Return (X, Y) of the center of cell containing provided text 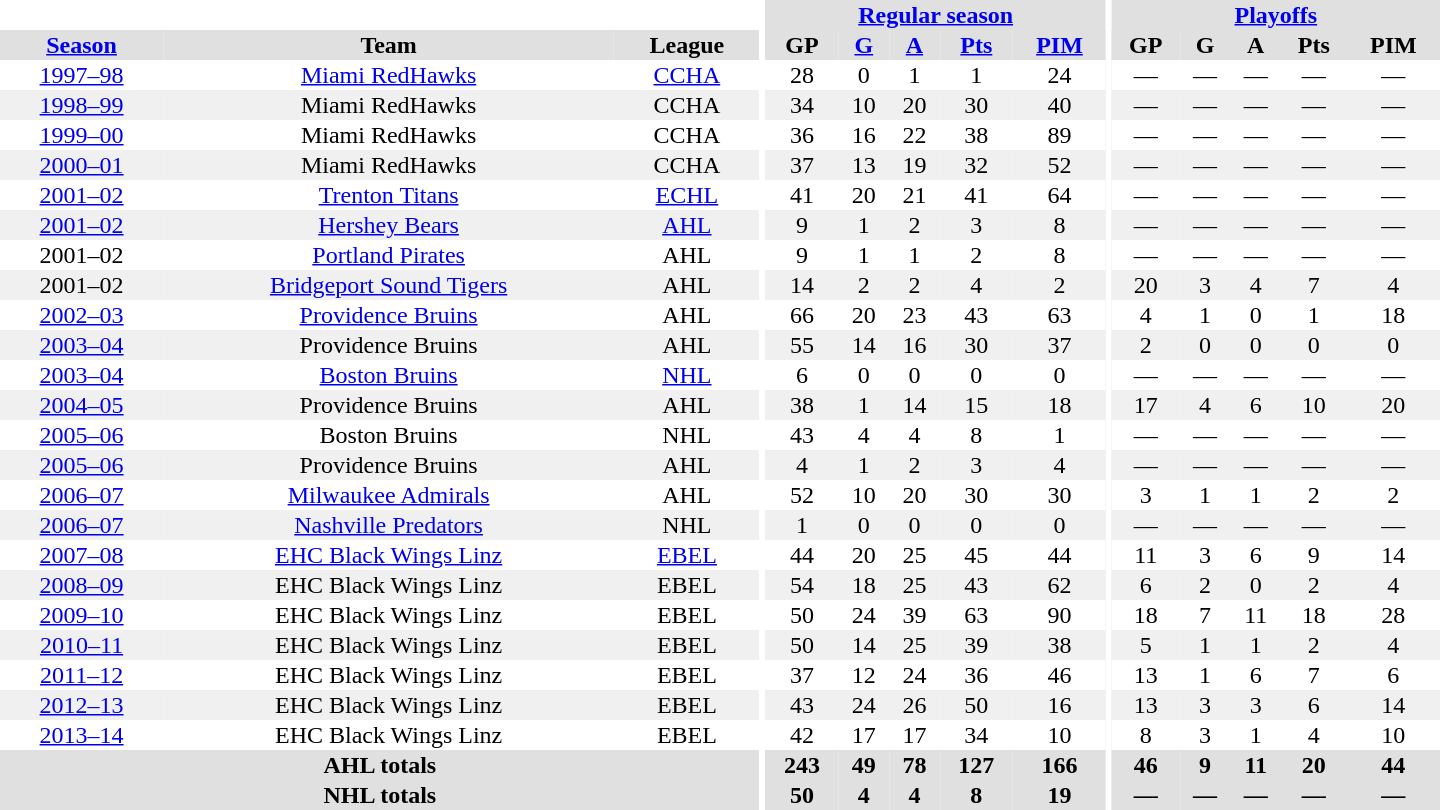
1999–00 (82, 135)
2004–05 (82, 405)
Hershey Bears (388, 225)
15 (976, 405)
21 (914, 195)
127 (976, 765)
League (687, 45)
32 (976, 165)
2011–12 (82, 675)
89 (1060, 135)
166 (1060, 765)
22 (914, 135)
Bridgeport Sound Tigers (388, 285)
Playoffs (1276, 15)
62 (1060, 585)
2008–09 (82, 585)
55 (802, 345)
Portland Pirates (388, 255)
5 (1146, 645)
2010–11 (82, 645)
78 (914, 765)
NHL totals (380, 795)
243 (802, 765)
2009–10 (82, 615)
Team (388, 45)
Milwaukee Admirals (388, 495)
Regular season (936, 15)
23 (914, 315)
1998–99 (82, 105)
ECHL (687, 195)
2000–01 (82, 165)
Season (82, 45)
90 (1060, 615)
2002–03 (82, 315)
42 (802, 735)
45 (976, 555)
40 (1060, 105)
66 (802, 315)
2007–08 (82, 555)
54 (802, 585)
2012–13 (82, 705)
64 (1060, 195)
Nashville Predators (388, 525)
2013–14 (82, 735)
AHL totals (380, 765)
26 (914, 705)
1997–98 (82, 75)
Trenton Titans (388, 195)
49 (864, 765)
12 (864, 675)
